Extract the [x, y] coordinate from the center of the cell holding the provided text.  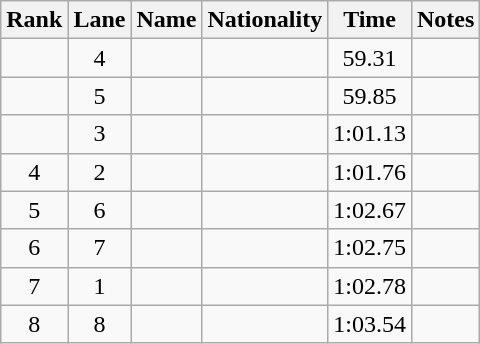
Time [370, 20]
Rank [34, 20]
1:01.13 [370, 134]
1:02.75 [370, 248]
1:02.67 [370, 210]
59.31 [370, 58]
1:02.78 [370, 286]
Name [166, 20]
Lane [100, 20]
1 [100, 286]
1:01.76 [370, 172]
3 [100, 134]
Notes [445, 20]
2 [100, 172]
59.85 [370, 96]
1:03.54 [370, 324]
Nationality [265, 20]
